Locate the cell with the specified text and output its (X, Y) center coordinate. 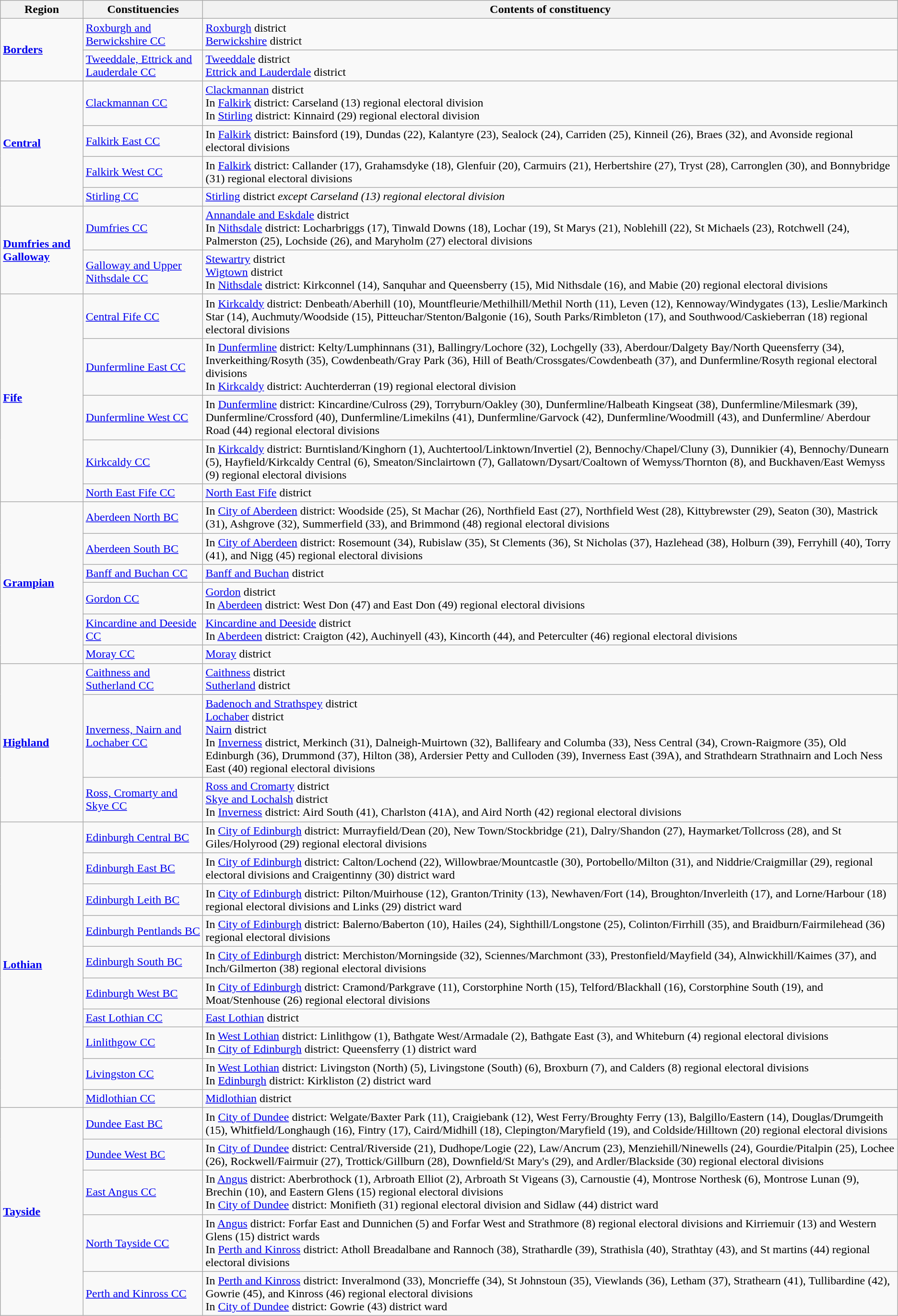
Region (42, 10)
Caithness district Sutherland district (550, 679)
Aberdeen North BC (143, 518)
Clackmannan district In Falkirk district: Carseland (13) regional electoral division In Stirling district: Kinnaird (29) regional electoral division (550, 103)
Moray CC (143, 654)
Highland (42, 742)
Gordon CC (143, 599)
Midlothian CC (143, 1099)
Borders (42, 50)
Clackmannan CC (143, 103)
North East Fife CC (143, 493)
Roxburgh and Berwickshire CC (143, 35)
Roxburgh district Berwickshire district (550, 35)
Edinburgh Pentlands BC (143, 930)
Banff and Buchan district (550, 574)
Edinburgh West BC (143, 993)
Edinburgh Central BC (143, 837)
Tayside (42, 1211)
Livingston CC (143, 1074)
Inverness, Nairn and Lochaber CC (143, 736)
Contents of constituency (550, 10)
East Lothian district (550, 1018)
Dundee East BC (143, 1123)
Central Fife CC (143, 316)
Kirkcaldy CC (143, 461)
North Tayside CC (143, 1243)
Kincardine and Deeside CC (143, 629)
Central (42, 143)
Tweeddale, Ettrick and Lauderdale CC (143, 65)
Aberdeen South BC (143, 549)
Tweeddale district Ettrick and Lauderdale district (550, 65)
Lothian (42, 965)
Moray district (550, 654)
Fife (42, 398)
East Angus CC (143, 1192)
Dundee West BC (143, 1155)
Stirling CC (143, 197)
Falkirk West CC (143, 172)
Dunfermline West CC (143, 417)
Midlothian district (550, 1099)
Dunfermline East CC (143, 366)
Gordon district In Aberdeen district: West Don (47) and East Don (49) regional electoral divisions (550, 599)
Perth and Kinross CC (143, 1293)
Constituencies (143, 10)
Banff and Buchan CC (143, 574)
Caithness and Sutherland CC (143, 679)
Grampian (42, 583)
Ross, Cromarty and Skye CC (143, 799)
Edinburgh South BC (143, 962)
Falkirk East CC (143, 141)
North East Fife district (550, 493)
East Lothian CC (143, 1018)
Edinburgh East BC (143, 868)
Dumfries CC (143, 228)
Galloway and Upper Nithsdale CC (143, 272)
Stirling district except Carseland (13) regional electoral division (550, 197)
Edinburgh Leith BC (143, 900)
Dumfries and Galloway (42, 250)
Linlithgow CC (143, 1043)
